Search for the cell housing the specified text and yield its (X, Y) center coordinate. 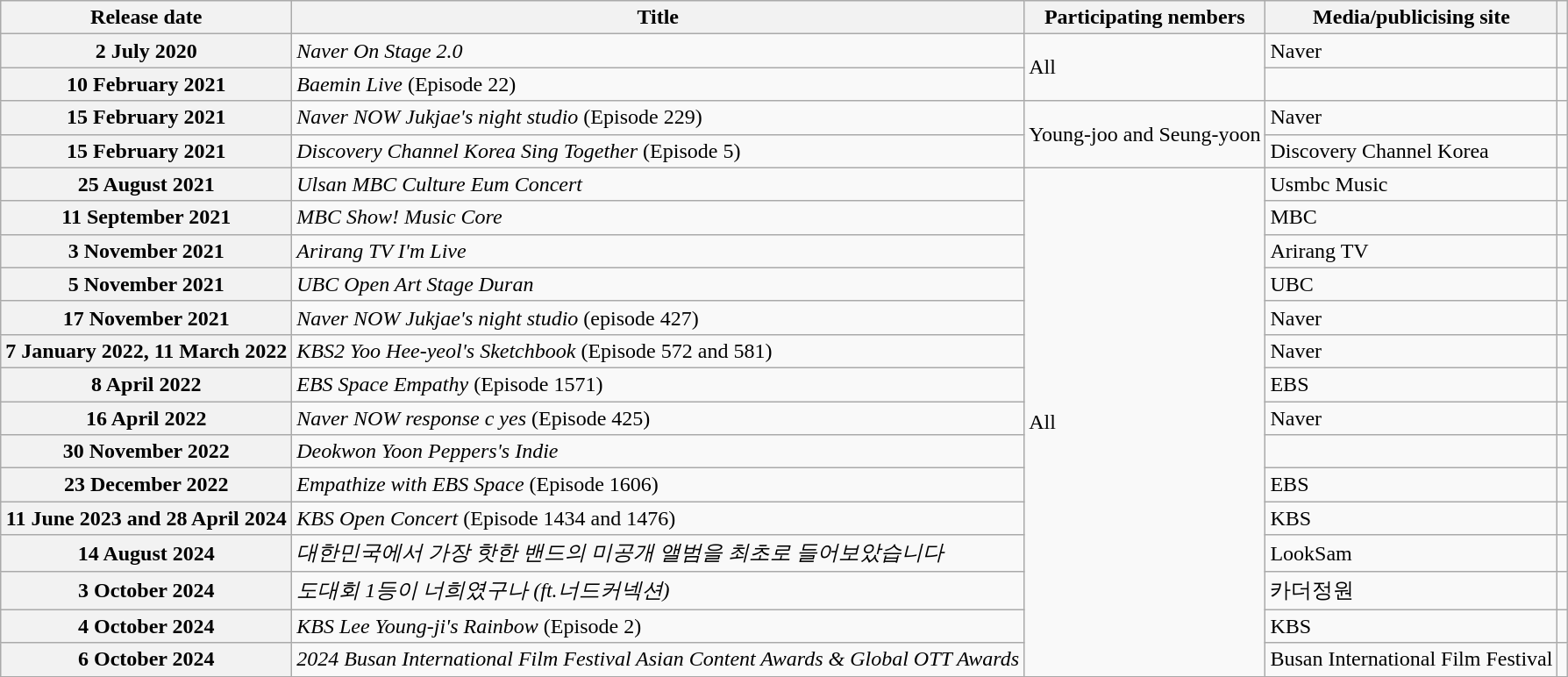
Naver NOW Jukjae's night studio (Episode 229) (658, 118)
Media/publicising site (1412, 18)
UBC (1412, 284)
17 November 2021 (146, 317)
10 February 2021 (146, 84)
Arirang TV I'm Live (658, 251)
Usmbc Music (1412, 184)
Busan International Film Festival (1412, 659)
대한민국에서 가장 핫한 밴드의 미공개 앨범을 최초로 들어보았습니다 (658, 554)
EBS Space Empathy (Episode 1571) (658, 384)
5 November 2021 (146, 284)
Title (658, 18)
11 June 2023 and 28 April 2024 (146, 518)
2 July 2020 (146, 51)
Naver On Stage 2.0 (658, 51)
Young-joo and Seung-yoon (1145, 134)
LookSam (1412, 554)
3 November 2021 (146, 251)
Baemin Live (Episode 22) (658, 84)
Ulsan MBC Culture Eum Concert (658, 184)
Empathize with EBS Space (Episode 1606) (658, 485)
KBS2 Yoo Hee-yeol's Sketchbook (Episode 572 and 581) (658, 351)
KBS Open Concert (Episode 1434 and 1476) (658, 518)
30 November 2022 (146, 452)
25 August 2021 (146, 184)
MBC (1412, 217)
2024 Busan International Film Festival Asian Content Awards & Global OTT Awards (658, 659)
Release date (146, 18)
16 April 2022 (146, 418)
Naver NOW Jukjae's night studio (episode 427) (658, 317)
14 August 2024 (146, 554)
Naver NOW response c yes (Episode 425) (658, 418)
카더정원 (1412, 591)
3 October 2024 (146, 591)
7 January 2022, 11 March 2022 (146, 351)
Participating nembers (1145, 18)
도대회 1등이 너희였구나 (ft.너드커넥션) (658, 591)
Discovery Channel Korea Sing Together (Episode 5) (658, 151)
Arirang TV (1412, 251)
6 October 2024 (146, 659)
Discovery Channel Korea (1412, 151)
MBC Show! Music Core (658, 217)
11 September 2021 (146, 217)
23 December 2022 (146, 485)
4 October 2024 (146, 626)
UBC Open Art Stage Duran (658, 284)
Deokwon Yoon Peppers's Indie (658, 452)
KBS Lee Young-ji's Rainbow (Episode 2) (658, 626)
8 April 2022 (146, 384)
